Output the (x, y) coordinate of the center of the cell containing the given text.  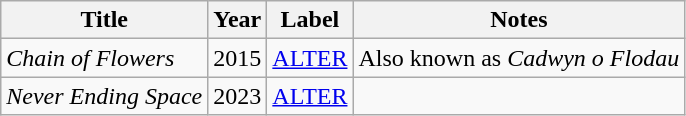
Label (310, 20)
Notes (519, 20)
Chain of Flowers (104, 58)
2015 (238, 58)
Title (104, 20)
2023 (238, 96)
Never Ending Space (104, 96)
Year (238, 20)
Also known as Cadwyn o Flodau (519, 58)
